Extract the (x, y) coordinate from the center of the cell holding the provided text.  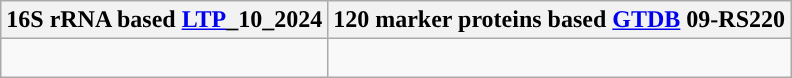
120 marker proteins based GTDB 09-RS220 (560, 20)
16S rRNA based LTP_10_2024 (164, 20)
